Detect which cell encompasses the target text, then output its [x, y] center coordinate. 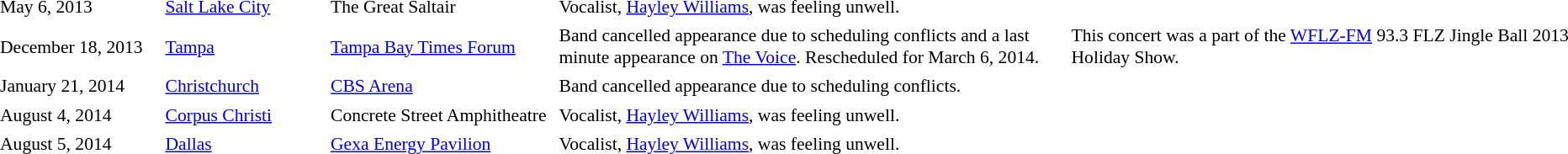
Corpus Christi [245, 115]
Tampa [245, 45]
Tampa Bay Times Forum [441, 45]
Christchurch [245, 86]
Band cancelled appearance due to scheduling conflicts. [812, 86]
CBS Arena [441, 86]
Band cancelled appearance due to scheduling conflicts and a last minute appearance on The Voice. Rescheduled for March 6, 2014. [812, 45]
Vocalist, Hayley Williams, was feeling unwell. [812, 115]
Concrete Street Amphitheatre [441, 115]
